From the cell containing the given text, extract its center point as [X, Y] coordinate. 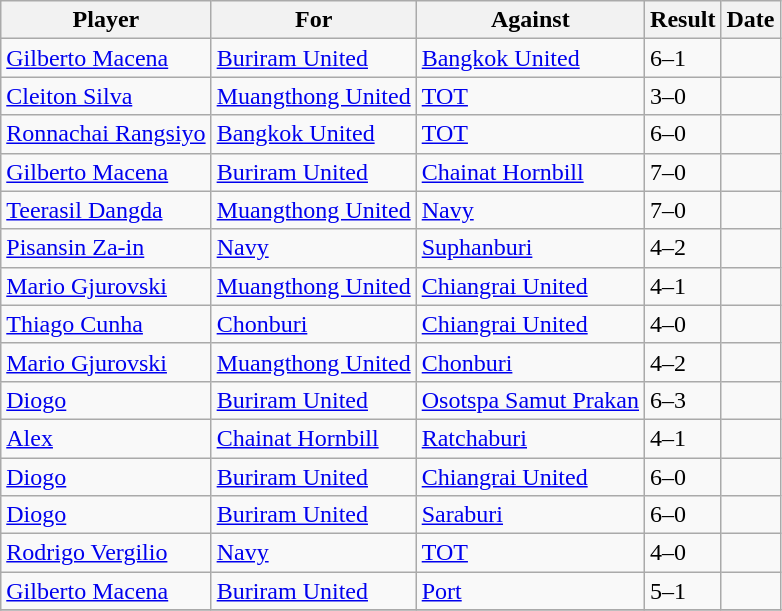
Player [106, 20]
Ratchaburi [530, 438]
Against [530, 20]
Saraburi [530, 515]
Teerasil Dangda [106, 210]
Ronnachai Rangsiyo [106, 134]
Cleiton Silva [106, 96]
6–3 [683, 400]
Thiago Cunha [106, 324]
3–0 [683, 96]
Date [750, 20]
Alex [106, 438]
Osotspa Samut Prakan [530, 400]
Pisansin Za-in [106, 248]
5–1 [683, 591]
For [314, 20]
Result [683, 20]
Rodrigo Vergilio [106, 553]
Port [530, 591]
Suphanburi [530, 248]
6–1 [683, 58]
